Search for the cell housing the specified text and yield its [x, y] center coordinate. 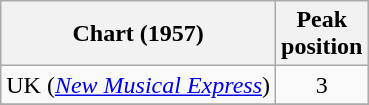
Chart (1957) [138, 34]
Peakposition [322, 34]
3 [322, 85]
UK (New Musical Express) [138, 85]
